Identify which cell holds the provided text, then report its [x, y] central coordinate. 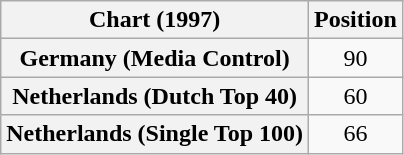
Netherlands (Dutch Top 40) [155, 96]
Position [356, 20]
60 [356, 96]
Germany (Media Control) [155, 58]
Chart (1997) [155, 20]
Netherlands (Single Top 100) [155, 134]
90 [356, 58]
66 [356, 134]
